Find where the given text appears and provide that cell's center as (x, y) coordinate. 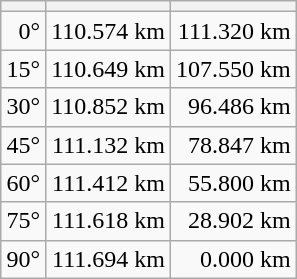
111.132 km (108, 145)
111.618 km (108, 221)
60° (24, 183)
75° (24, 221)
30° (24, 107)
0° (24, 31)
0.000 km (234, 259)
15° (24, 69)
111.694 km (108, 259)
110.852 km (108, 107)
110.574 km (108, 31)
28.902 km (234, 221)
111.412 km (108, 183)
107.550 km (234, 69)
111.320 km (234, 31)
90° (24, 259)
78.847 km (234, 145)
96.486 km (234, 107)
45° (24, 145)
110.649 km (108, 69)
55.800 km (234, 183)
